From the cell containing the given text, extract its center point as [x, y] coordinate. 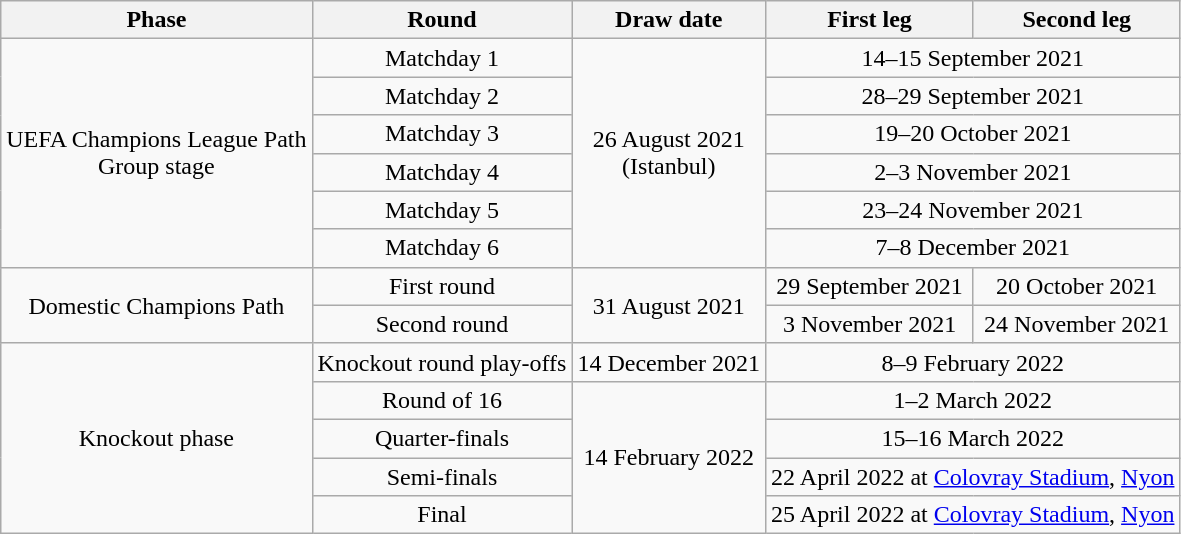
19–20 October 2021 [973, 134]
First leg [870, 20]
Round [442, 20]
3 November 2021 [870, 324]
Matchday 1 [442, 58]
Domestic Champions Path [156, 305]
24 November 2021 [1076, 324]
Knockout phase [156, 438]
Quarter-finals [442, 438]
22 April 2022 at Colovray Stadium, Nyon [973, 477]
25 April 2022 at Colovray Stadium, Nyon [973, 515]
Matchday 4 [442, 172]
Round of 16 [442, 400]
14–15 September 2021 [973, 58]
14 February 2022 [669, 457]
28–29 September 2021 [973, 96]
26 August 2021(Istanbul) [669, 153]
Matchday 3 [442, 134]
Matchday 5 [442, 210]
UEFA Champions League PathGroup stage [156, 153]
Semi-finals [442, 477]
Draw date [669, 20]
14 December 2021 [669, 362]
15–16 March 2022 [973, 438]
7–8 December 2021 [973, 248]
20 October 2021 [1076, 286]
2–3 November 2021 [973, 172]
Second leg [1076, 20]
First round [442, 286]
Phase [156, 20]
Matchday 6 [442, 248]
23–24 November 2021 [973, 210]
Final [442, 515]
8–9 February 2022 [973, 362]
31 August 2021 [669, 305]
Second round [442, 324]
Matchday 2 [442, 96]
1–2 March 2022 [973, 400]
Knockout round play-offs [442, 362]
29 September 2021 [870, 286]
